Determine the (X, Y) coordinate at the center of the cell enclosing the given text.  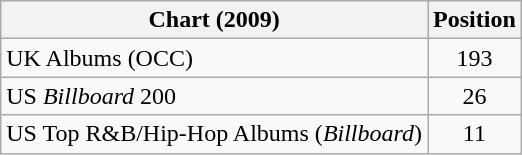
193 (475, 58)
UK Albums (OCC) (214, 58)
11 (475, 134)
US Billboard 200 (214, 96)
US Top R&B/Hip-Hop Albums (Billboard) (214, 134)
Chart (2009) (214, 20)
Position (475, 20)
26 (475, 96)
